Find where the given text appears and provide that cell's center as (x, y) coordinate. 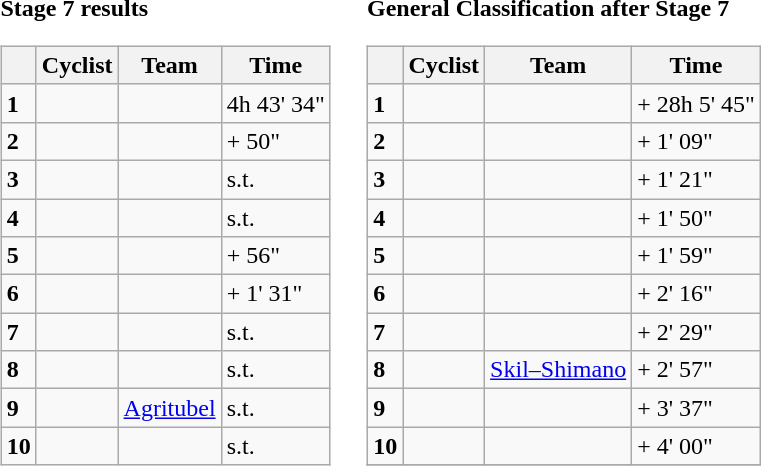
+ 1' 59" (696, 256)
+ 1' 31" (276, 294)
Skil–Shimano (558, 370)
+ 2' 16" (696, 294)
+ 2' 29" (696, 332)
+ 1' 21" (696, 179)
+ 50" (276, 141)
Agritubel (170, 408)
+ 3' 37" (696, 408)
+ 28h 5' 45" (696, 103)
+ 1' 09" (696, 141)
+ 4' 00" (696, 446)
+ 2' 57" (696, 370)
+ 1' 50" (696, 217)
4h 43' 34" (276, 103)
+ 56" (276, 256)
